Find where the given text appears and provide that cell's center as (x, y) coordinate. 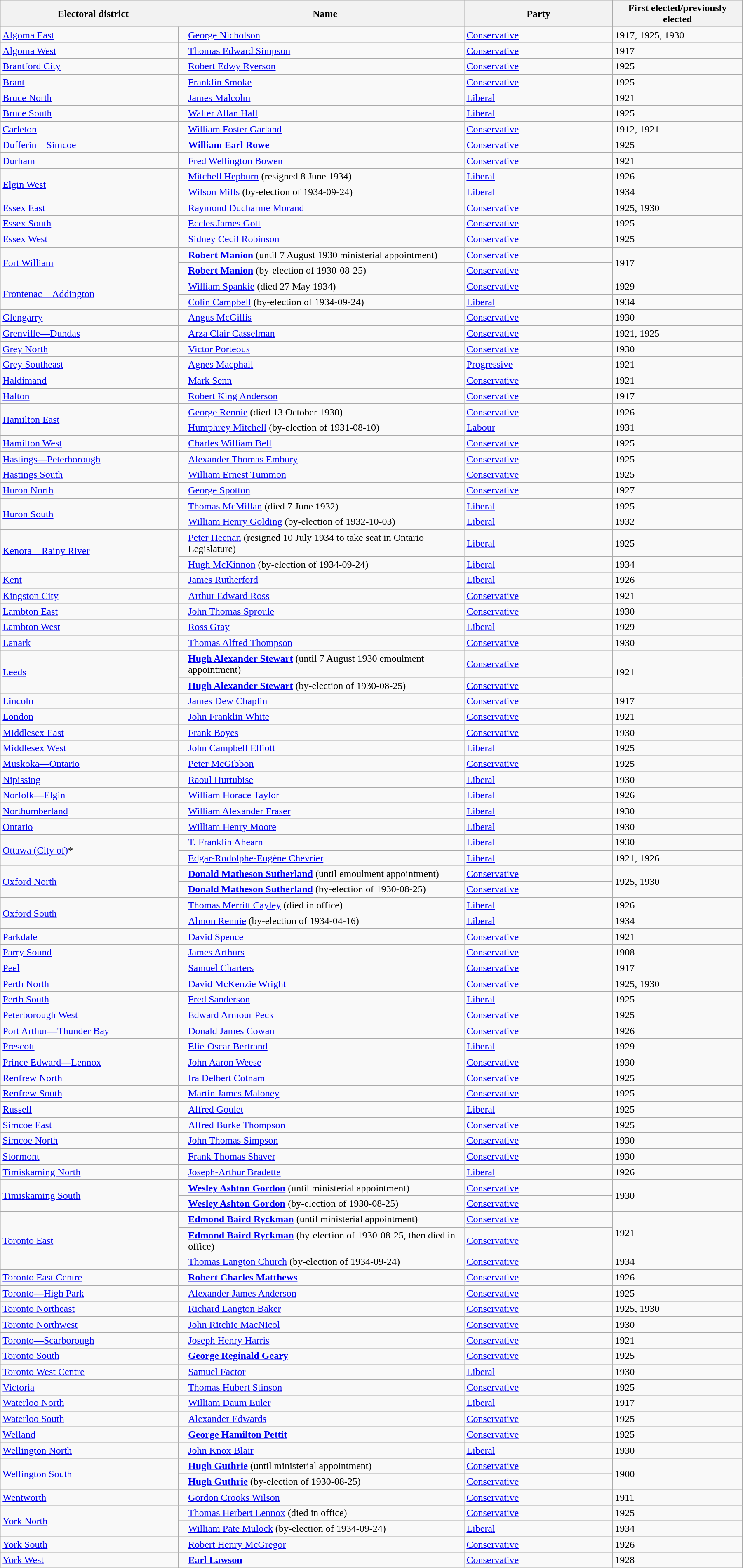
Toronto Northwest (89, 1325)
Thomas Edward Simpson (325, 51)
Agnes Macphail (325, 365)
Wilson Mills (by-election of 1934-09-24) (325, 192)
Thomas McMillan (died 7 June 1932) (325, 506)
Carleton (89, 129)
Middlesex East (89, 732)
Peter McGibbon (325, 764)
Mark Senn (325, 380)
Renfrew North (89, 1078)
William Foster Garland (325, 129)
William Horace Taylor (325, 795)
1928 (678, 1560)
Perth North (89, 984)
David McKenzie Wright (325, 984)
George Spotton (325, 490)
Brantford City (89, 66)
Kenora—Rainy River (89, 551)
Hugh McKinnon (by-election of 1934-09-24) (325, 564)
Ontario (89, 827)
Middlesex West (89, 748)
Party (538, 14)
1917, 1925, 1930 (678, 35)
Hugh Alexander Stewart (by-election of 1930-08-25) (325, 685)
John Ritchie MacNicol (325, 1325)
Brant (89, 82)
Edward Armour Peck (325, 1015)
Stormont (89, 1156)
Thomas Merritt Cayley (died in office) (325, 905)
John Campbell Elliott (325, 748)
Norfolk—Elgin (89, 795)
Thomas Alfred Thompson (325, 643)
1911 (678, 1497)
Raymond Ducharme Morand (325, 207)
Essex South (89, 224)
Alexander Thomas Embury (325, 459)
Nipissing (89, 780)
Parkdale (89, 936)
Algoma East (89, 35)
Lincoln (89, 701)
Arza Clair Casselman (325, 333)
Wellington South (89, 1474)
Timiskaming North (89, 1172)
Victor Porteous (325, 349)
Perth South (89, 1000)
William Henry Golding (by-election of 1932-10-03) (325, 522)
Frank Thomas Shaver (325, 1156)
Electoral district (93, 14)
Essex West (89, 239)
John Knox Blair (325, 1450)
Hamilton West (89, 443)
1932 (678, 522)
Edmond Baird Ryckman (until ministerial appointment) (325, 1219)
Labour (538, 427)
Donald James Cowan (325, 1031)
Elgin West (89, 184)
William Henry Moore (325, 827)
Alfred Burke Thompson (325, 1125)
Thomas Langton Church (by-election of 1934-09-24) (325, 1262)
Earl Lawson (325, 1560)
1908 (678, 952)
Progressive (538, 365)
Hastings—Peterborough (89, 459)
Lambton West (89, 627)
1927 (678, 490)
Lambton East (89, 611)
Kent (89, 580)
Charles William Bell (325, 443)
Parry Sound (89, 952)
Victoria (89, 1387)
William Daum Euler (325, 1403)
Waterloo North (89, 1403)
Wellington North (89, 1450)
William Ernest Tummon (325, 475)
Essex East (89, 207)
Samuel Factor (325, 1372)
Samuel Charters (325, 968)
Waterloo South (89, 1419)
Raoul Hurtubise (325, 780)
Kingston City (89, 596)
Hugh Guthrie (until ministerial appointment) (325, 1466)
Alexander James Anderson (325, 1293)
Toronto—Scarborough (89, 1340)
1921, 1926 (678, 858)
Wesley Ashton Gordon (by-election of 1930-08-25) (325, 1203)
Edmond Baird Ryckman (by-election of 1930-08-25, then died in office) (325, 1240)
Huron North (89, 490)
Renfrew South (89, 1094)
Toronto East Centre (89, 1278)
John Thomas Simpson (325, 1141)
Toronto Northeast (89, 1309)
James Rutherford (325, 580)
George Reginald Geary (325, 1356)
Bruce North (89, 98)
Toronto—High Park (89, 1293)
Ira Delbert Cotnam (325, 1078)
Hugh Alexander Stewart (until 7 August 1930 emoulment appointment) (325, 664)
Richard Langton Baker (325, 1309)
Northumberland (89, 811)
David Spence (325, 936)
Wesley Ashton Gordon (until ministerial appointment) (325, 1188)
Humphrey Mitchell (by-election of 1931-08-10) (325, 427)
Franklin Smoke (325, 82)
Alexander Edwards (325, 1419)
James Dew Chaplin (325, 701)
Fred Sanderson (325, 1000)
George Rennie (died 13 October 1930) (325, 412)
John Aaron Weese (325, 1062)
Oxford North (89, 882)
Elie-Oscar Bertrand (325, 1047)
Frank Boyes (325, 732)
Grey North (89, 349)
London (89, 717)
Robert Charles Matthews (325, 1278)
George Hamilton Pettit (325, 1434)
Edgar-Rodolphe-Eugène Chevrier (325, 858)
Dufferin—Simcoe (89, 145)
1900 (678, 1474)
John Thomas Sproule (325, 611)
Eccles James Gott (325, 224)
Simcoe North (89, 1141)
Port Arthur—Thunder Bay (89, 1031)
1921, 1925 (678, 333)
William Earl Rowe (325, 145)
Mitchell Hepburn (resigned 8 June 1934) (325, 176)
Fred Wellington Bowen (325, 160)
James Malcolm (325, 98)
Peel (89, 968)
Hugh Guthrie (by-election of 1930-08-25) (325, 1481)
Prescott (89, 1047)
Russell (89, 1109)
Toronto East (89, 1240)
Almon Rennie (by-election of 1934-04-16) (325, 921)
York North (89, 1521)
Name (325, 14)
Simcoe East (89, 1125)
Durham (89, 160)
Toronto West Centre (89, 1372)
Walter Allan Hall (325, 113)
York South (89, 1544)
1931 (678, 427)
Thomas Herbert Lennox (died in office) (325, 1513)
Welland (89, 1434)
Angus McGillis (325, 318)
Martin James Maloney (325, 1094)
Gordon Crooks Wilson (325, 1497)
Sidney Cecil Robinson (325, 239)
Hamilton East (89, 420)
Robert Manion (until 7 August 1930 ministerial appointment) (325, 255)
Bruce South (89, 113)
Wentworth (89, 1497)
Alfred Goulet (325, 1109)
Peterborough West (89, 1015)
William Alexander Fraser (325, 811)
York West (89, 1560)
Hastings South (89, 475)
Robert King Anderson (325, 396)
Huron South (89, 514)
Thomas Hubert Stinson (325, 1387)
Muskoka—Ontario (89, 764)
Toronto South (89, 1356)
Algoma West (89, 51)
William Pate Mulock (by-election of 1934-09-24) (325, 1529)
John Franklin White (325, 717)
Fort William (89, 263)
Frontenac—Addington (89, 294)
Robert Edwy Ryerson (325, 66)
Halton (89, 396)
Peter Heenan (resigned 10 July 1934 to take seat in Ontario Legislature) (325, 543)
First elected/previously elected (678, 14)
Colin Campbell (by-election of 1934-09-24) (325, 302)
Prince Edward—Lennox (89, 1062)
Haldimand (89, 380)
Joseph Henry Harris (325, 1340)
Ottawa (City of)* (89, 850)
Timiskaming South (89, 1195)
Grey Southeast (89, 365)
Glengarry (89, 318)
Grenville—Dundas (89, 333)
Oxford South (89, 913)
George Nicholson (325, 35)
T. Franklin Ahearn (325, 842)
1912, 1921 (678, 129)
Ross Gray (325, 627)
Joseph-Arthur Bradette (325, 1172)
Robert Manion (by-election of 1930-08-25) (325, 271)
Donald Matheson Sutherland (by-election of 1930-08-25) (325, 889)
Leeds (89, 672)
William Spankie (died 27 May 1934) (325, 286)
James Arthurs (325, 952)
Lanark (89, 643)
Robert Henry McGregor (325, 1544)
Donald Matheson Sutherland (until emoulment appointment) (325, 874)
Arthur Edward Ross (325, 596)
